Pinpoint the cell where the given text exists, returning its [x, y] midpoint coordinate. 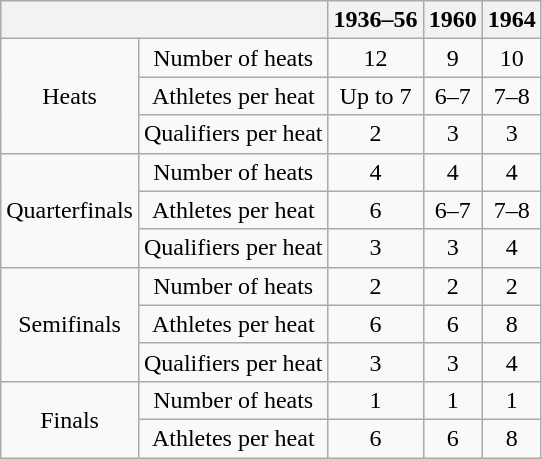
Semifinals [70, 324]
Quarterfinals [70, 210]
1936–56 [376, 20]
12 [376, 58]
Finals [70, 419]
1960 [452, 20]
Up to 7 [376, 96]
10 [512, 58]
9 [452, 58]
Heats [70, 96]
1964 [512, 20]
